Capture the cell that displays the provided text and extract its [X, Y] central coordinate. 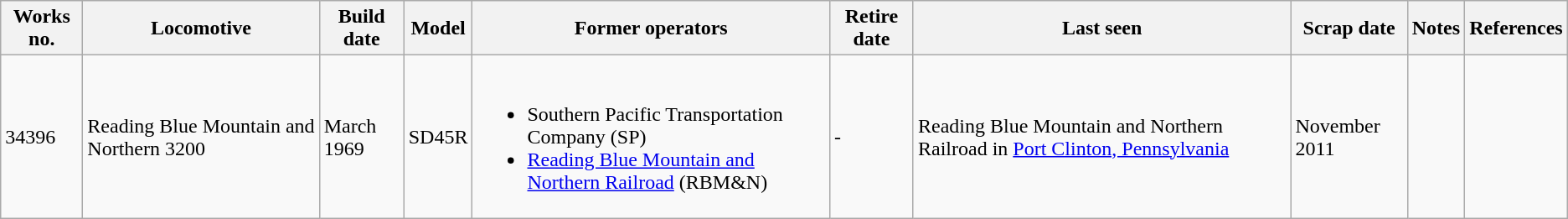
Notes [1436, 29]
Works no. [42, 29]
Locomotive [201, 29]
Retire date [872, 29]
References [1516, 29]
Former operators [652, 29]
November 2011 [1349, 137]
Last seen [1101, 29]
Reading Blue Mountain and Northern 3200 [201, 137]
SD45R [438, 137]
Scrap date [1349, 29]
34396 [42, 137]
Reading Blue Mountain and Northern Railroad in Port Clinton, Pennsylvania [1101, 137]
March 1969 [362, 137]
Model [438, 29]
Southern Pacific Transportation Company (SP)Reading Blue Mountain and Northern Railroad (RBM&N) [652, 137]
- [872, 137]
Build date [362, 29]
